Return the [x, y] coordinate for the center point of the cell that contains the specified text.  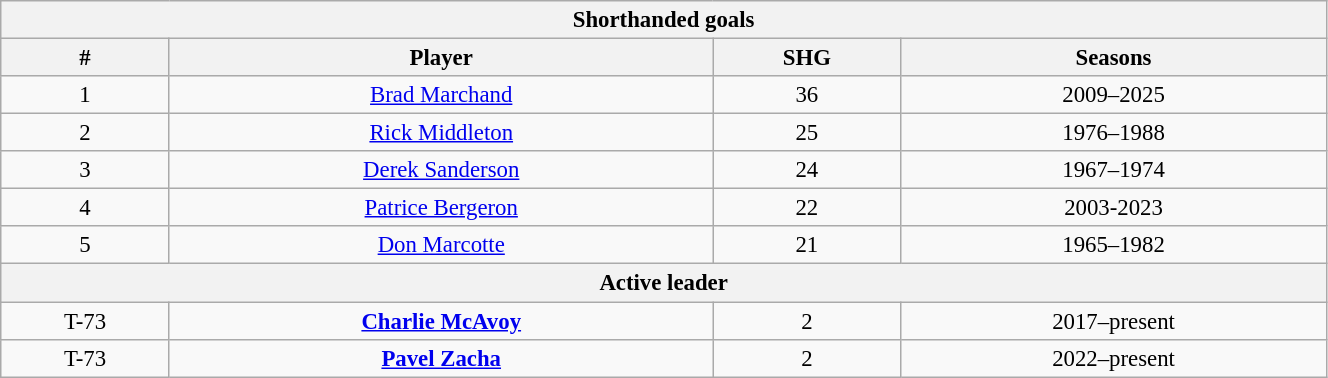
Brad Marchand [441, 95]
36 [807, 95]
2003-2023 [1114, 208]
Rick Middleton [441, 133]
Pavel Zacha [441, 358]
Shorthanded goals [664, 20]
SHG [807, 58]
# [86, 58]
4 [86, 208]
24 [807, 170]
2017–present [1114, 321]
22 [807, 208]
Patrice Bergeron [441, 208]
1 [86, 95]
Derek Sanderson [441, 170]
1967–1974 [1114, 170]
Active leader [664, 283]
2022–present [1114, 358]
1965–1982 [1114, 245]
2009–2025 [1114, 95]
25 [807, 133]
1976–1988 [1114, 133]
3 [86, 170]
Player [441, 58]
21 [807, 245]
5 [86, 245]
Don Marcotte [441, 245]
Charlie McAvoy [441, 321]
Seasons [1114, 58]
